Provide the [x, y] coordinate of the cell's center where the given text is located.  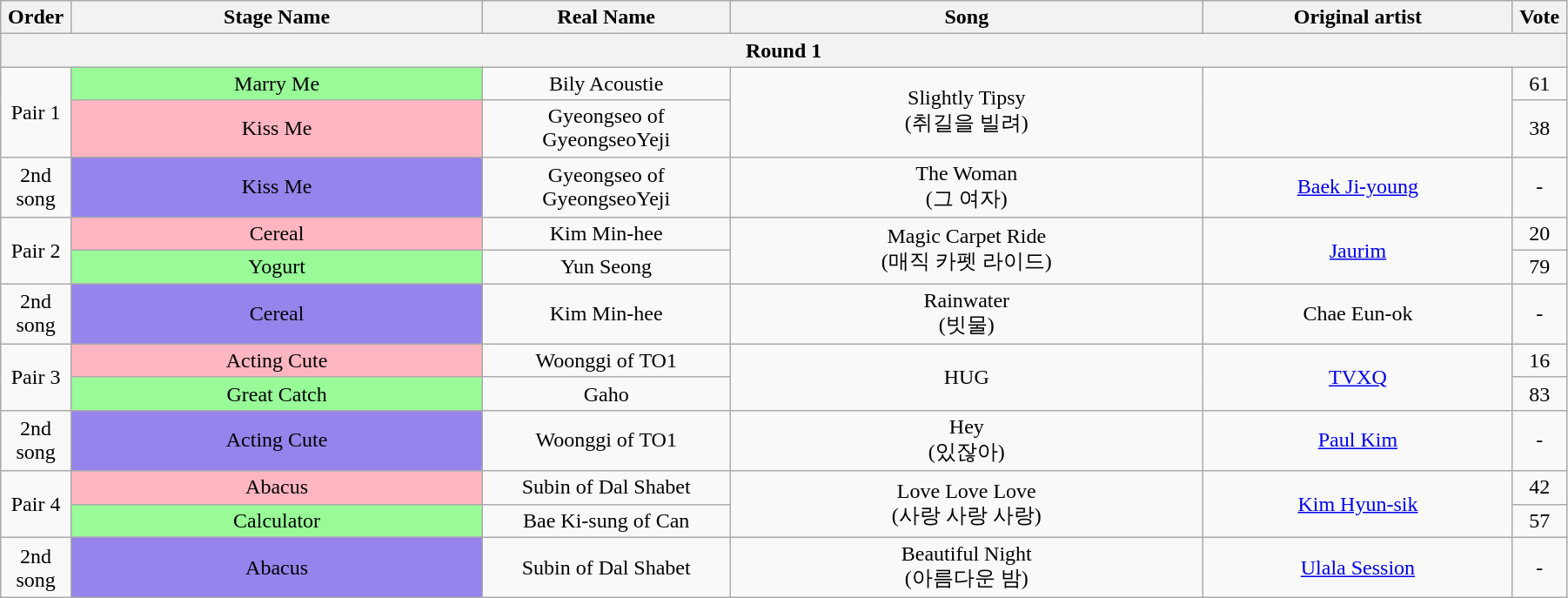
Round 1 [784, 50]
Calculator [277, 521]
Original artist [1357, 17]
20 [1540, 234]
Great Catch [277, 393]
Marry Me [277, 84]
Gaho [606, 393]
Slightly Tipsy(취길을 빌려) [967, 111]
Magic Carpet Ride(매직 카펫 라이드) [967, 251]
TVXQ [1357, 377]
38 [1540, 129]
Jaurim [1357, 251]
Pair 3 [37, 377]
Real Name [606, 17]
Song [967, 17]
61 [1540, 84]
Love Love Love(사랑 사랑 사랑) [967, 504]
Vote [1540, 17]
Baek Ji-young [1357, 187]
Beautiful Night(아름다운 밤) [967, 568]
Ulala Session [1357, 568]
Pair 4 [37, 504]
Yun Seong [606, 267]
16 [1540, 360]
HUG [967, 377]
Kim Hyun-sik [1357, 504]
Yogurt [277, 267]
Chae Eun-ok [1357, 314]
83 [1540, 393]
Rainwater(빗물) [967, 314]
Pair 1 [37, 111]
Hey(있잖아) [967, 440]
Bae Ki-sung of Can [606, 521]
42 [1540, 487]
Stage Name [277, 17]
The Woman(그 여자) [967, 187]
Order [37, 17]
Pair 2 [37, 251]
Paul Kim [1357, 440]
57 [1540, 521]
79 [1540, 267]
Bily Acoustie [606, 84]
